Determine the (x, y) coordinate at the center of the cell enclosing the given text.  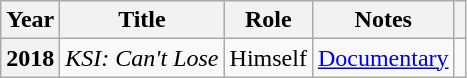
Himself (268, 58)
2018 (30, 58)
Notes (383, 20)
Title (142, 20)
Documentary (383, 58)
Year (30, 20)
KSI: Can't Lose (142, 58)
Role (268, 20)
